Return (x, y) of the center of cell containing provided text 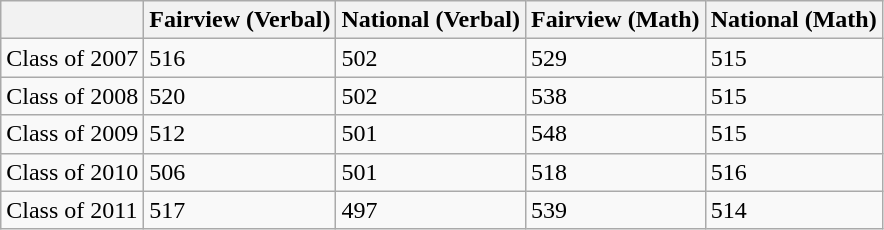
538 (615, 96)
Class of 2011 (72, 210)
Class of 2007 (72, 58)
National (Math) (794, 20)
520 (240, 96)
506 (240, 172)
497 (431, 210)
529 (615, 58)
548 (615, 134)
Class of 2010 (72, 172)
512 (240, 134)
Class of 2009 (72, 134)
Class of 2008 (72, 96)
National (Verbal) (431, 20)
517 (240, 210)
Fairview (Math) (615, 20)
514 (794, 210)
518 (615, 172)
Fairview (Verbal) (240, 20)
539 (615, 210)
